Scan for the cell matching the given text and deliver its (x, y) coordinate at center. 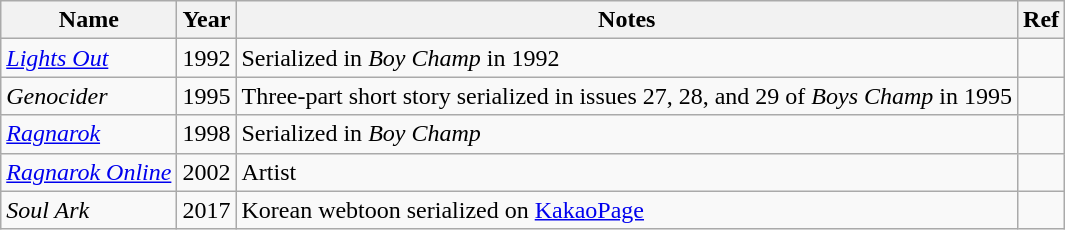
2002 (206, 172)
Serialized in Boy Champ (627, 134)
1995 (206, 96)
Ref (1042, 20)
Soul Ark (89, 210)
1992 (206, 58)
Serialized in Boy Champ in 1992 (627, 58)
Name (89, 20)
Notes (627, 20)
Year (206, 20)
Artist (627, 172)
Three-part short story serialized in issues 27, 28, and 29 of Boys Champ in 1995 (627, 96)
Genocider (89, 96)
1998 (206, 134)
Ragnarok (89, 134)
Ragnarok Online (89, 172)
Lights Out (89, 58)
2017 (206, 210)
Korean webtoon serialized on KakaoPage (627, 210)
